Locate the cell with the specified text and output its [X, Y] center coordinate. 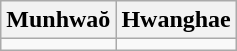
Hwanghae [176, 20]
Munhwaŏ [58, 20]
